Return the (x, y) coordinate for the center point of the cell that contains the specified text.  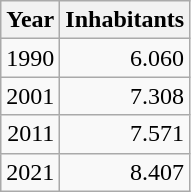
7.308 (125, 96)
2021 (30, 172)
6.060 (125, 58)
Inhabitants (125, 20)
2001 (30, 96)
8.407 (125, 172)
2011 (30, 134)
7.571 (125, 134)
Year (30, 20)
1990 (30, 58)
